Return (X, Y) of the center of cell containing provided text 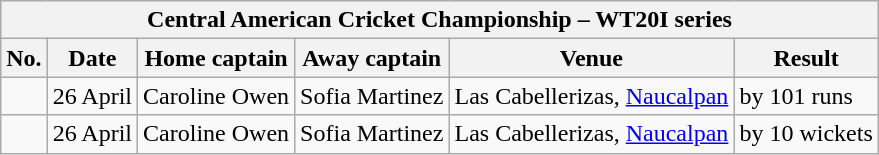
by 10 wickets (806, 134)
Venue (592, 58)
Home captain (216, 58)
No. (24, 58)
Date (92, 58)
Away captain (372, 58)
Result (806, 58)
Central American Cricket Championship – WT20I series (440, 20)
by 101 runs (806, 96)
